Detect which cell encompasses the target text, then output its (X, Y) center coordinate. 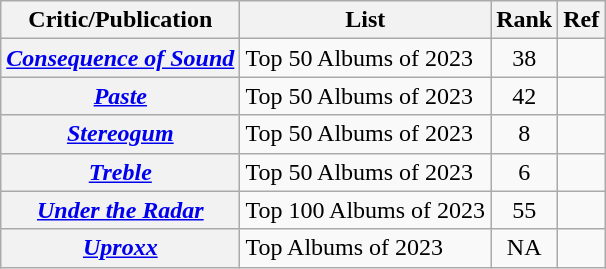
8 (524, 134)
Rank (524, 20)
Critic/Publication (120, 20)
Uproxx (120, 248)
NA (524, 248)
List (366, 20)
Paste (120, 96)
Stereogum (120, 134)
42 (524, 96)
Treble (120, 172)
38 (524, 58)
6 (524, 172)
55 (524, 210)
Top 100 Albums of 2023 (366, 210)
Top Albums of 2023 (366, 248)
Under the Radar (120, 210)
Ref (582, 20)
Consequence of Sound (120, 58)
